Return the [x, y] coordinate for the center point of the cell that contains the specified text.  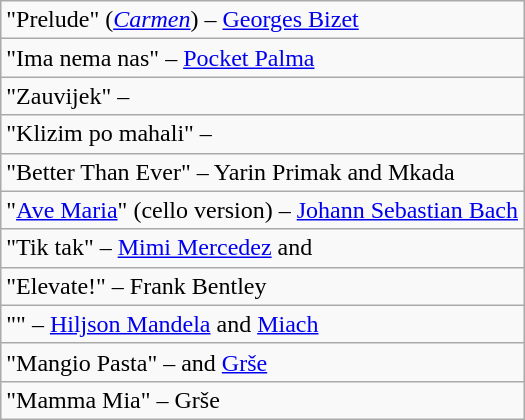
"Prelude" (Carmen) – Georges Bizet [262, 20]
"Ima nema nas" – Pocket Palma [262, 58]
"Mangio Pasta" – and Grše [262, 362]
"Mamma Mia" – Grše [262, 400]
"Klizim po mahali" – [262, 134]
"Ave Maria" (cello version) – Johann Sebastian Bach [262, 210]
"Zauvijek" – [262, 96]
"" – Hiljson Mandela and Miach [262, 324]
"Elevate!" – Frank Bentley [262, 286]
"Better Than Ever" – Yarin Primak and Mkada [262, 172]
"Tik tak" – Mimi Mercedez and [262, 248]
